Determine the (x, y) coordinate at the center of the cell enclosing the given text.  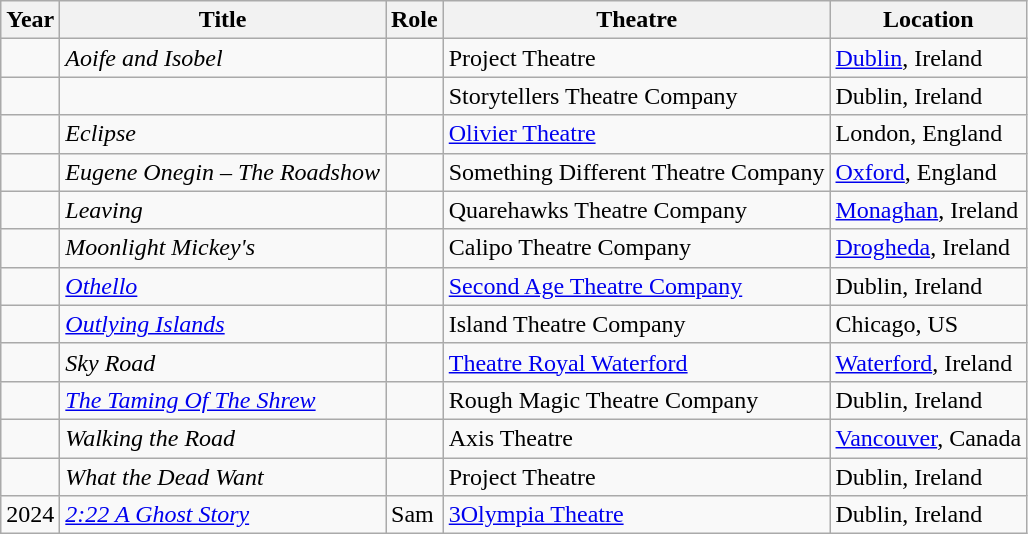
Location (928, 20)
Sam (415, 515)
Quarehawks Theatre Company (636, 210)
Eclipse (223, 134)
Oxford, England (928, 172)
Storytellers Theatre Company (636, 96)
Second Age Theatre Company (636, 286)
Theatre Royal Waterford (636, 362)
Outlying Islands (223, 324)
What the Dead Want (223, 477)
Walking the Road (223, 438)
Theatre (636, 20)
Something Different Theatre Company (636, 172)
Moonlight Mickey's (223, 248)
3Olympia Theatre (636, 515)
Eugene Onegin – The Roadshow (223, 172)
Drogheda, Ireland (928, 248)
Island Theatre Company (636, 324)
2:22 A Ghost Story (223, 515)
Sky Road (223, 362)
Rough Magic Theatre Company (636, 400)
London, England (928, 134)
Chicago, US (928, 324)
Axis Theatre (636, 438)
Year (30, 20)
The Taming Of The Shrew (223, 400)
2024 (30, 515)
Calipo Theatre Company (636, 248)
Aoife and Isobel (223, 58)
Waterford, Ireland (928, 362)
Monaghan, Ireland (928, 210)
Othello (223, 286)
Role (415, 20)
Leaving (223, 210)
Vancouver, Canada (928, 438)
Olivier Theatre (636, 134)
Title (223, 20)
